Return the [x, y] coordinate for the center point of the cell that contains the specified text.  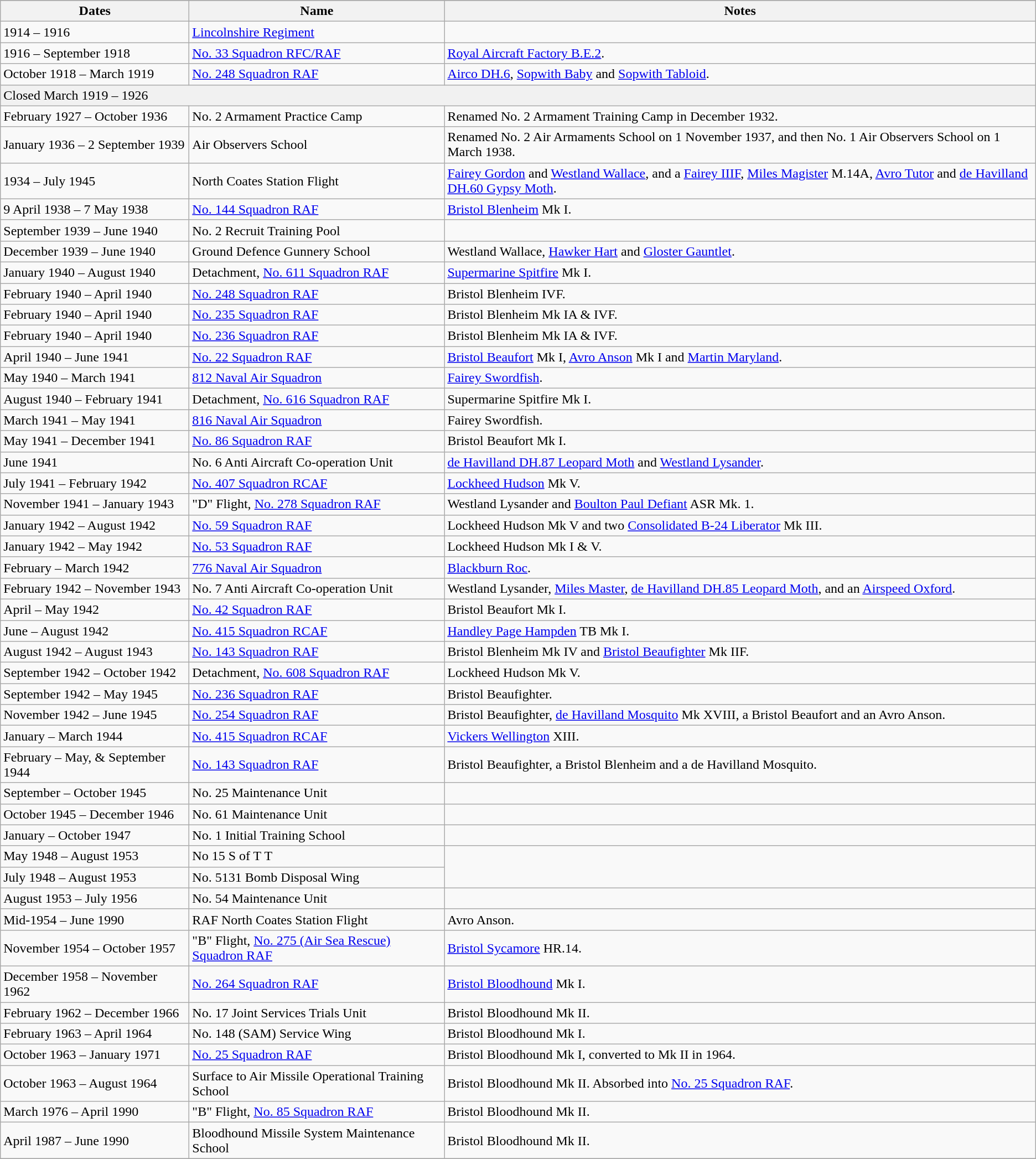
No. 25 Maintenance Unit [317, 793]
No. 254 Squadron RAF [317, 715]
776 Naval Air Squadron [317, 567]
February – March 1942 [95, 567]
No. 54 Maintenance Unit [317, 898]
No. 264 Squadron RAF [317, 984]
August 1942 – August 1943 [95, 652]
February 1963 – April 1964 [95, 1034]
February 1962 – December 1966 [95, 1012]
Westland Lysander and Boulton Paul Defiant ASR Mk. 1. [740, 504]
Bristol Blenheim Mk I. [740, 209]
No. 5131 Bomb Disposal Wing [317, 877]
November 1942 – June 1945 [95, 715]
No. 144 Squadron RAF [317, 209]
Airco DH.6, Sopwith Baby and Sopwith Tabloid. [740, 74]
"B" Flight, No. 85 Squadron RAF [317, 1112]
9 April 1938 – 7 May 1938 [95, 209]
January 1942 – August 1942 [95, 525]
Bristol Bloodhound Mk I, converted to Mk II in 1964. [740, 1055]
Handley Page Hampden TB Mk I. [740, 630]
Detachment, No. 616 Squadron RAF [317, 399]
No. 407 Squadron RCAF [317, 483]
Name [317, 11]
No. 25 Squadron RAF [317, 1055]
February 1927 – October 1936 [95, 116]
February – May, & September 1944 [95, 765]
No. 61 Maintenance Unit [317, 814]
No. 17 Joint Services Trials Unit [317, 1012]
January – October 1947 [95, 835]
North Coates Station Flight [317, 180]
Ground Defence Gunnery School [317, 251]
December 1958 – November 1962 [95, 984]
February 1942 – November 1943 [95, 588]
October 1963 – January 1971 [95, 1055]
April – May 1942 [95, 609]
Vickers Wellington XIII. [740, 736]
No. 6 Anti Aircraft Co-operation Unit [317, 462]
Fairey Gordon and Westland Wallace, and a Fairey IIIF, Miles Magister M.14A, Avro Tutor and de Havilland DH.60 Gypsy Moth. [740, 180]
Bloodhound Missile System Maintenance School [317, 1140]
Bristol Beaufighter, a Bristol Blenheim and a de Havilland Mosquito. [740, 765]
Lockheed Hudson Mk I & V. [740, 546]
Bristol Sycamore HR.14. [740, 948]
de Havilland DH.87 Leopard Moth and Westland Lysander. [740, 462]
Detachment, No. 608 Squadron RAF [317, 673]
August 1953 – July 1956 [95, 898]
Blackburn Roc. [740, 567]
Bristol Blenheim Mk IV and Bristol Beaufighter Mk IIF. [740, 652]
No. 1 Initial Training School [317, 835]
RAF North Coates Station Flight [317, 919]
Surface to Air Missile Operational Training School [317, 1084]
Royal Aircraft Factory B.E.2. [740, 53]
Westland Wallace, Hawker Hart and Gloster Gauntlet. [740, 251]
October 1918 – March 1919 [95, 74]
No. 148 (SAM) Service Wing [317, 1034]
1914 – 1916 [95, 32]
No 15 S of T T [317, 856]
Avro Anson. [740, 919]
September 1942 – October 1942 [95, 673]
May 1941 – December 1941 [95, 441]
October 1945 – December 1946 [95, 814]
"D" Flight, No. 278 Squadron RAF [317, 504]
January – March 1944 [95, 736]
June 1941 [95, 462]
August 1940 – February 1941 [95, 399]
Notes [740, 11]
Air Observers School [317, 145]
Dates [95, 11]
September – October 1945 [95, 793]
November 1941 – January 1943 [95, 504]
Lockheed Hudson Mk V and two Consolidated B-24 Liberator Mk III. [740, 525]
March 1976 – April 1990 [95, 1112]
Westland Lysander, Miles Master, de Havilland DH.85 Leopard Moth, and an Airspeed Oxford. [740, 588]
January 1942 – May 1942 [95, 546]
Bristol Beaufighter. [740, 694]
May 1948 – August 1953 [95, 856]
1916 – September 1918 [95, 53]
No. 42 Squadron RAF [317, 609]
Bristol Beaufighter, de Havilland Mosquito Mk XVIII, a Bristol Beaufort and an Avro Anson. [740, 715]
Bristol Bloodhound Mk II. Absorbed into No. 25 Squadron RAF. [740, 1084]
Bristol Beaufort Mk I, Avro Anson Mk I and Martin Maryland. [740, 357]
1934 – July 1945 [95, 180]
October 1963 – August 1964 [95, 1084]
January 1936 – 2 September 1939 [95, 145]
No. 59 Squadron RAF [317, 525]
March 1941 – May 1941 [95, 420]
Mid-1954 – June 1990 [95, 919]
No. 53 Squadron RAF [317, 546]
812 Naval Air Squadron [317, 378]
Detachment, No. 611 Squadron RAF [317, 272]
No. 2 Armament Practice Camp [317, 116]
No. 7 Anti Aircraft Co-operation Unit [317, 588]
May 1940 – March 1941 [95, 378]
No. 33 Squadron RFC/RAF [317, 53]
"B" Flight, No. 275 (Air Sea Rescue) Squadron RAF [317, 948]
No. 2 Recruit Training Pool [317, 230]
Renamed No. 2 Armament Training Camp in December 1932. [740, 116]
November 1954 – October 1957 [95, 948]
January 1940 – August 1940 [95, 272]
April 1940 – June 1941 [95, 357]
September 1939 – June 1940 [95, 230]
September 1942 – May 1945 [95, 694]
July 1941 – February 1942 [95, 483]
Renamed No. 2 Air Armaments School on 1 November 1937, and then No. 1 Air Observers School on 1 March 1938. [740, 145]
Lincolnshire Regiment [317, 32]
June – August 1942 [95, 630]
816 Naval Air Squadron [317, 420]
April 1987 – June 1990 [95, 1140]
Closed March 1919 – 1926 [518, 95]
No. 22 Squadron RAF [317, 357]
Bristol Blenheim IVF. [740, 294]
No. 235 Squadron RAF [317, 315]
December 1939 – June 1940 [95, 251]
July 1948 – August 1953 [95, 877]
No. 86 Squadron RAF [317, 441]
